From the cell containing the given text, extract its center point as (X, Y) coordinate. 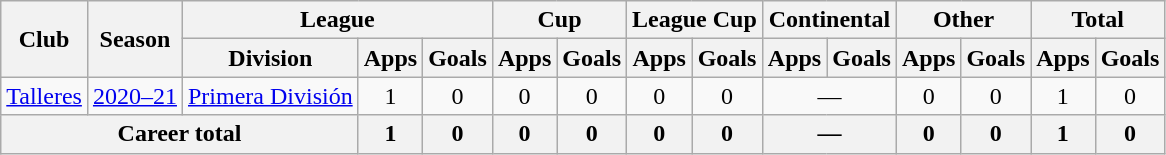
Season (134, 39)
League (337, 20)
2020–21 (134, 96)
League Cup (695, 20)
Career total (180, 134)
Club (44, 39)
Talleres (44, 96)
Cup (559, 20)
Other (963, 20)
Total (1098, 20)
Division (270, 58)
Continental (829, 20)
Primera División (270, 96)
